Return the [x, y] coordinate for the center point of the cell that contains the specified text.  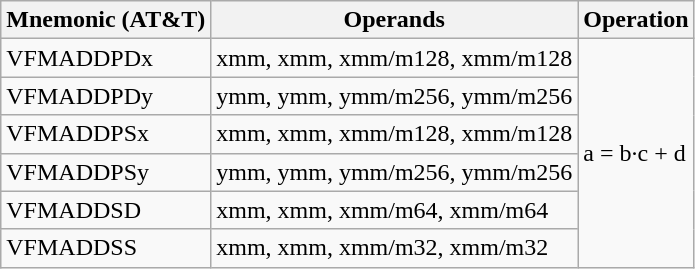
VFMADDSS [106, 248]
Operands [394, 20]
Mnemonic (AT&T) [106, 20]
VFMADDPDx [106, 58]
xmm, xmm, xmm/m64, xmm/m64 [394, 210]
VFMADDPSy [106, 172]
VFMADDPSx [106, 134]
VFMADDPDy [106, 96]
a = b·c + d [636, 153]
Operation [636, 20]
xmm, xmm, xmm/m32, xmm/m32 [394, 248]
VFMADDSD [106, 210]
